Pinpoint the cell where the given text exists, returning its [x, y] midpoint coordinate. 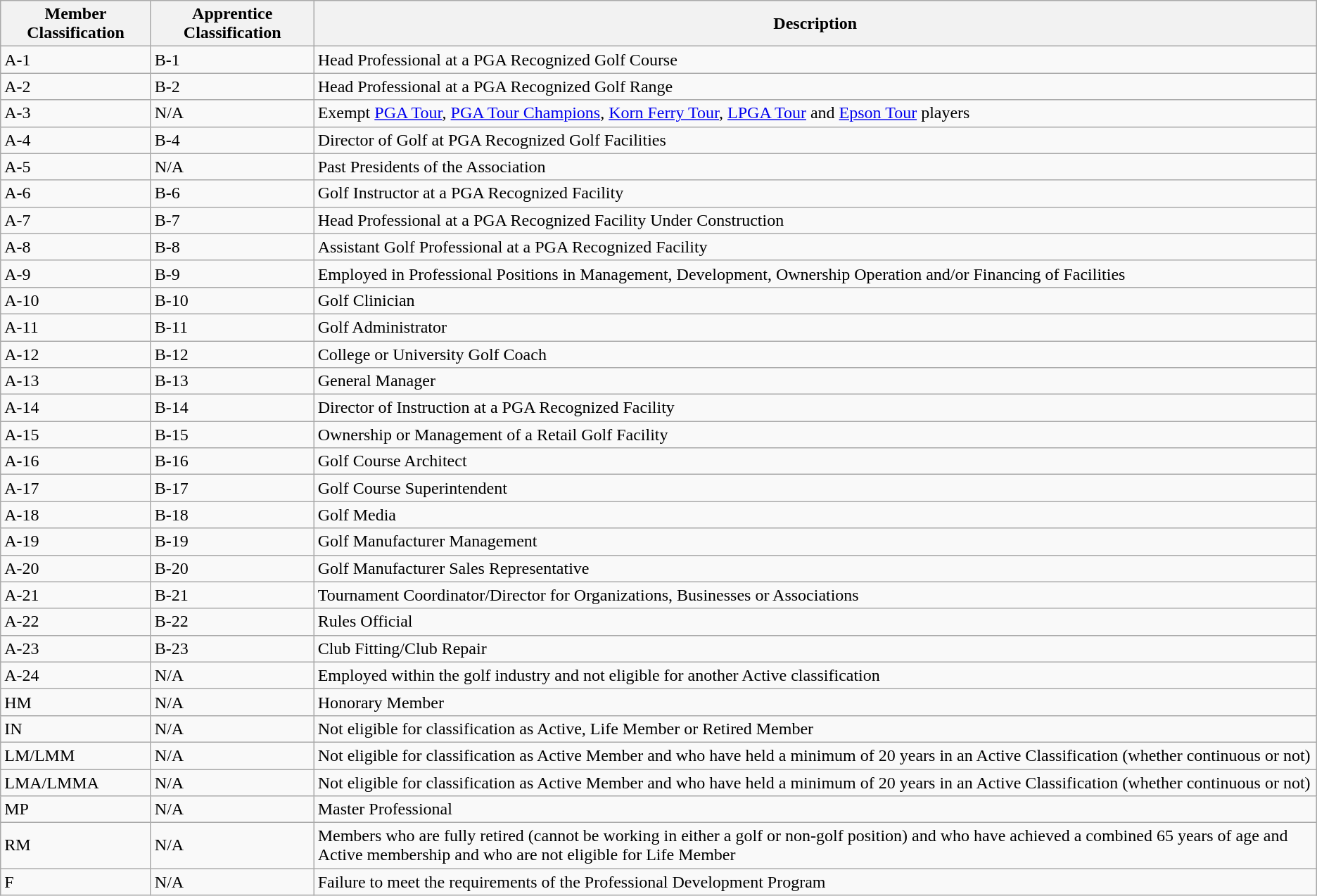
Past Presidents of the Association [815, 167]
A-3 [76, 113]
A-10 [76, 300]
B-21 [232, 595]
A-7 [76, 220]
A-17 [76, 488]
B-8 [232, 247]
A-24 [76, 675]
Director of Instruction at a PGA Recognized Facility [815, 408]
A-5 [76, 167]
Honorary Member [815, 702]
Golf Manufacturer Sales Representative [815, 568]
Golf Course Architect [815, 461]
Ownership or Management of a Retail Golf Facility [815, 435]
A-4 [76, 140]
A-22 [76, 622]
B-14 [232, 408]
General Manager [815, 381]
Head Professional at a PGA Recognized Facility Under Construction [815, 220]
B-10 [232, 300]
B-6 [232, 193]
MP [76, 809]
Head Professional at a PGA Recognized Golf Course [815, 60]
HM [76, 702]
Director of Golf at PGA Recognized Golf Facilities [815, 140]
A-9 [76, 274]
Member Classification [76, 24]
Employed in Professional Positions in Management, Development, Ownership Operation and/or Financing of Facilities [815, 274]
Golf Manufacturer Management [815, 542]
Golf Media [815, 515]
Tournament Coordinator/Director for Organizations, Businesses or Associations [815, 595]
B-22 [232, 622]
A-1 [76, 60]
B-7 [232, 220]
Master Professional [815, 809]
Employed within the golf industry and not eligible for another Active classification [815, 675]
B-20 [232, 568]
B-11 [232, 327]
B-12 [232, 354]
Club Fitting/Club Repair [815, 648]
Golf Course Superintendent [815, 488]
A-20 [76, 568]
B-17 [232, 488]
Golf Clinician [815, 300]
Description [815, 24]
Golf Administrator [815, 327]
A-16 [76, 461]
LMA/LMMA [76, 783]
B-1 [232, 60]
A-19 [76, 542]
RM [76, 845]
Rules Official [815, 622]
A-6 [76, 193]
B-13 [232, 381]
College or University Golf Coach [815, 354]
A-21 [76, 595]
B-9 [232, 274]
F [76, 882]
Exempt PGA Tour, PGA Tour Champions, Korn Ferry Tour, LPGA Tour and Epson Tour players [815, 113]
B-4 [232, 140]
A-8 [76, 247]
B-16 [232, 461]
B-19 [232, 542]
A-2 [76, 87]
A-18 [76, 515]
Failure to meet the requirements of the Professional Development Program [815, 882]
B-15 [232, 435]
IN [76, 729]
A-13 [76, 381]
Head Professional at a PGA Recognized Golf Range [815, 87]
A-23 [76, 648]
Golf Instructor at a PGA Recognized Facility [815, 193]
B-18 [232, 515]
A-14 [76, 408]
Not eligible for classification as Active, Life Member or Retired Member [815, 729]
A-15 [76, 435]
Apprentice Classification [232, 24]
A-11 [76, 327]
A-12 [76, 354]
B-2 [232, 87]
Assistant Golf Professional at a PGA Recognized Facility [815, 247]
B-23 [232, 648]
LM/LMM [76, 755]
